For the text-containing cell, return its midpoint in [X, Y] coordinate format. 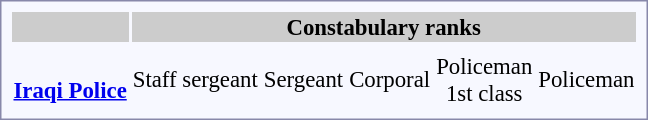
Policeman 1st class [484, 80]
Iraqi Police [70, 76]
Policeman [586, 80]
Staff sergeant [195, 80]
Corporal [390, 80]
Sergeant [303, 80]
Constabulary ranks [384, 27]
